Search for the cell housing the specified text and yield its (x, y) center coordinate. 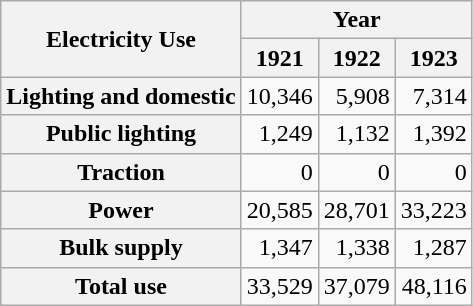
Power (121, 210)
Bulk supply (121, 248)
33,223 (434, 210)
Electricity Use (121, 39)
1,392 (434, 134)
Total use (121, 286)
7,314 (434, 96)
20,585 (280, 210)
37,079 (356, 286)
48,116 (434, 286)
10,346 (280, 96)
28,701 (356, 210)
1922 (356, 58)
Public lighting (121, 134)
Traction (121, 172)
1921 (280, 58)
Lighting and domestic (121, 96)
33,529 (280, 286)
1,287 (434, 248)
1923 (434, 58)
Year (356, 20)
1,347 (280, 248)
1,249 (280, 134)
1,338 (356, 248)
1,132 (356, 134)
5,908 (356, 96)
